Determine the (X, Y) coordinate at the center of the cell enclosing the given text.  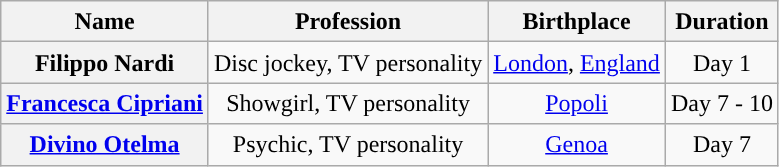
Divino Otelma (105, 144)
London, England (577, 62)
Showgirl, TV personality (348, 104)
Popoli (577, 104)
Filippo Nardi (105, 62)
Psychic, TV personality (348, 144)
Day 1 (722, 62)
Genoa (577, 144)
Francesca Cipriani (105, 104)
Name (105, 22)
Profession (348, 22)
Disc jockey, TV personality (348, 62)
Birthplace (577, 22)
Day 7 (722, 144)
Duration (722, 22)
Day 7 - 10 (722, 104)
